Locate the cell with the specified text and output its (x, y) center coordinate. 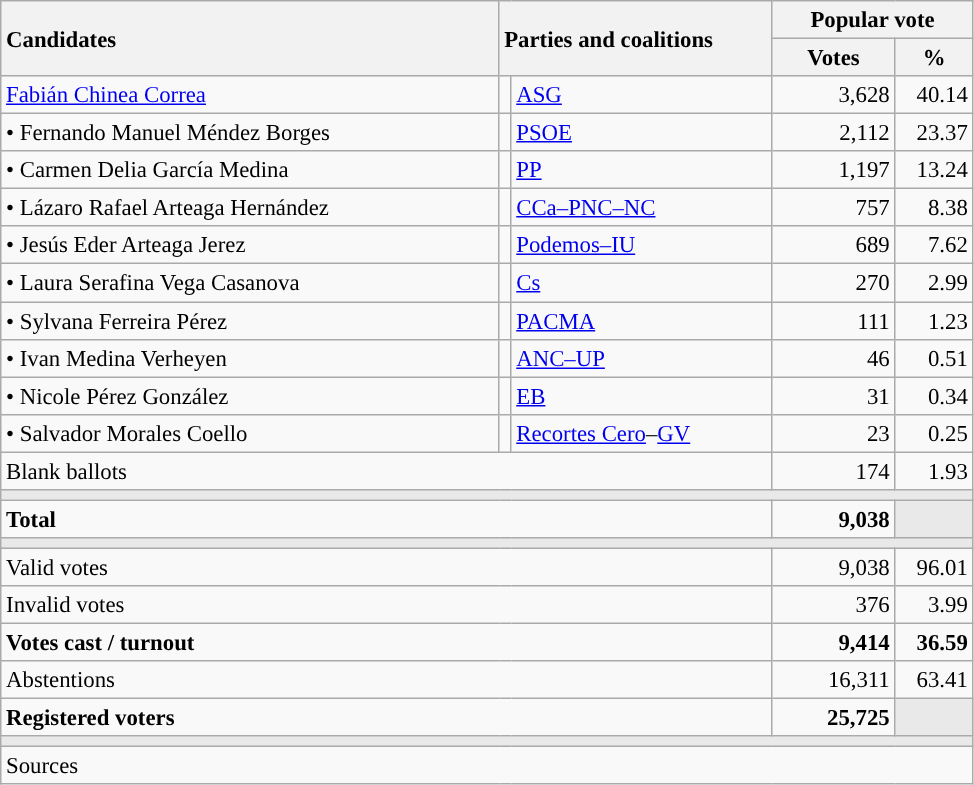
376 (834, 605)
270 (834, 283)
• Laura Serafina Vega Casanova (250, 283)
Invalid votes (386, 605)
ASG (642, 95)
111 (834, 321)
ANC–UP (642, 358)
Blank ballots (386, 471)
13.24 (934, 170)
757 (834, 208)
36.59 (934, 643)
1.23 (934, 321)
Votes cast / turnout (386, 643)
174 (834, 471)
Sources (487, 766)
Popular vote (872, 20)
Recortes Cero–GV (642, 433)
25,725 (834, 718)
PSOE (642, 133)
• Jesús Eder Arteaga Jerez (250, 245)
689 (834, 245)
EB (642, 396)
0.34 (934, 396)
2,112 (834, 133)
1.93 (934, 471)
Cs (642, 283)
7.62 (934, 245)
PP (642, 170)
PACMA (642, 321)
63.41 (934, 680)
Abstentions (386, 680)
• Sylvana Ferreira Pérez (250, 321)
Parties and coalitions (636, 38)
• Fernando Manuel Méndez Borges (250, 133)
• Ivan Medina Verheyen (250, 358)
2.99 (934, 283)
0.51 (934, 358)
• Nicole Pérez González (250, 396)
Total (386, 519)
46 (834, 358)
• Lázaro Rafael Arteaga Hernández (250, 208)
8.38 (934, 208)
31 (834, 396)
Valid votes (386, 567)
3,628 (834, 95)
Podemos–IU (642, 245)
Registered voters (386, 718)
% (934, 58)
96.01 (934, 567)
Fabián Chinea Correa (250, 95)
Votes (834, 58)
1,197 (834, 170)
3.99 (934, 605)
23.37 (934, 133)
9,414 (834, 643)
16,311 (834, 680)
40.14 (934, 95)
• Carmen Delia García Medina (250, 170)
0.25 (934, 433)
23 (834, 433)
CCa–PNC–NC (642, 208)
Candidates (250, 38)
• Salvador Morales Coello (250, 433)
